Provide the (x, y) coordinate of the cell's center where the given text is located.  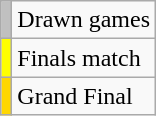
Drawn games (84, 20)
Finals match (84, 58)
Grand Final (84, 96)
